Output the (X, Y) coordinate of the center of the cell containing the given text.  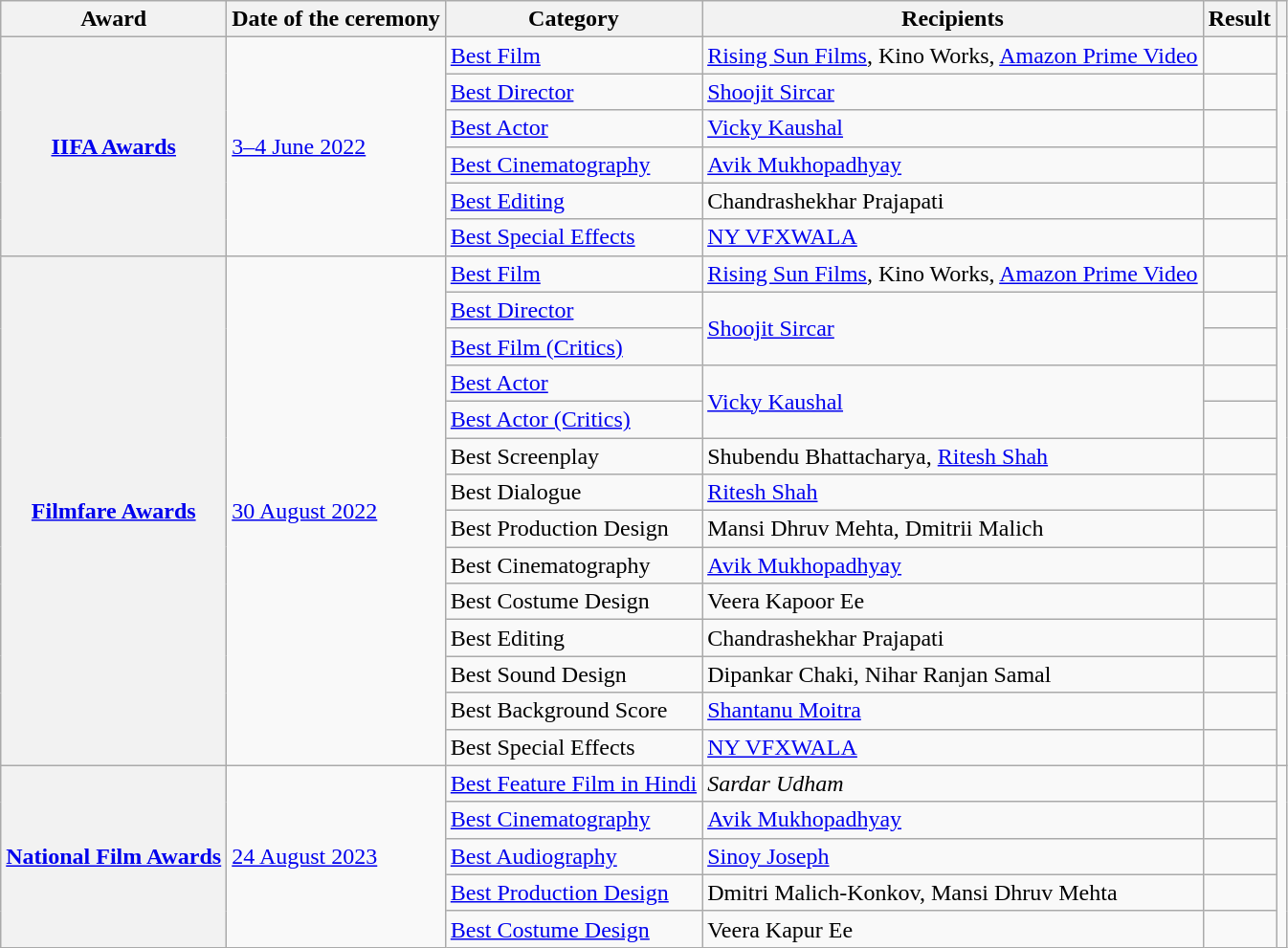
Best Screenplay (573, 456)
Veera Kapur Ee (953, 929)
IIFA Awards (114, 146)
Category (573, 19)
National Film Awards (114, 856)
Dmitri Malich-Konkov, Mansi Dhruv Mehta (953, 893)
Filmfare Awards (114, 511)
Date of the ceremony (337, 19)
Best Film (Critics) (573, 346)
Sardar Udham (953, 783)
Best Feature Film in Hindi (573, 783)
Shantanu Moitra (953, 711)
Best Audiography (573, 856)
30 August 2022 (337, 511)
Veera Kapoor Ee (953, 602)
Dipankar Chaki, Nihar Ranjan Samal (953, 674)
3–4 June 2022 (337, 146)
Sinoy Joseph (953, 856)
Ritesh Shah (953, 493)
Best Background Score (573, 711)
Best Dialogue (573, 493)
Mansi Dhruv Mehta, Dmitrii Malich (953, 529)
Result (1239, 19)
Shubendu Bhattacharya, Ritesh Shah (953, 456)
Best Actor (Critics) (573, 419)
24 August 2023 (337, 856)
Award (114, 19)
Recipients (953, 19)
Best Sound Design (573, 674)
